Return the (X, Y) coordinate for the center point of the cell that contains the specified text.  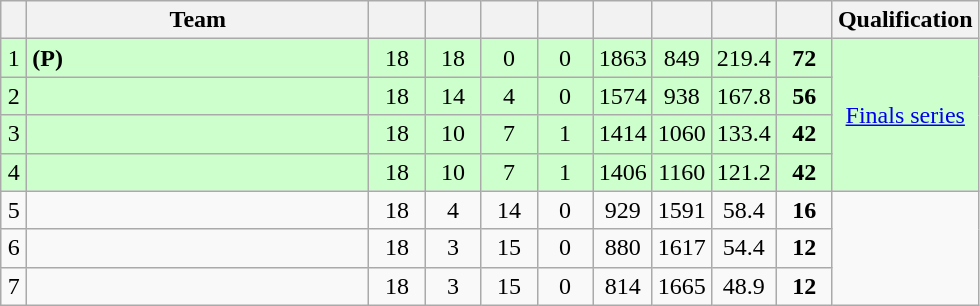
1863 (622, 58)
1665 (682, 286)
1574 (622, 96)
56 (804, 96)
1160 (682, 172)
(P) (198, 58)
5 (14, 210)
121.2 (744, 172)
1414 (622, 134)
58.4 (744, 210)
1591 (682, 210)
929 (622, 210)
938 (682, 96)
880 (622, 248)
2 (14, 96)
48.9 (744, 286)
Finals series (905, 115)
1060 (682, 134)
Qualification (905, 20)
167.8 (744, 96)
16 (804, 210)
219.4 (744, 58)
54.4 (744, 248)
1406 (622, 172)
Team (198, 20)
72 (804, 58)
814 (622, 286)
1617 (682, 248)
6 (14, 248)
849 (682, 58)
133.4 (744, 134)
